For the text-containing cell, return its midpoint in (X, Y) coordinate format. 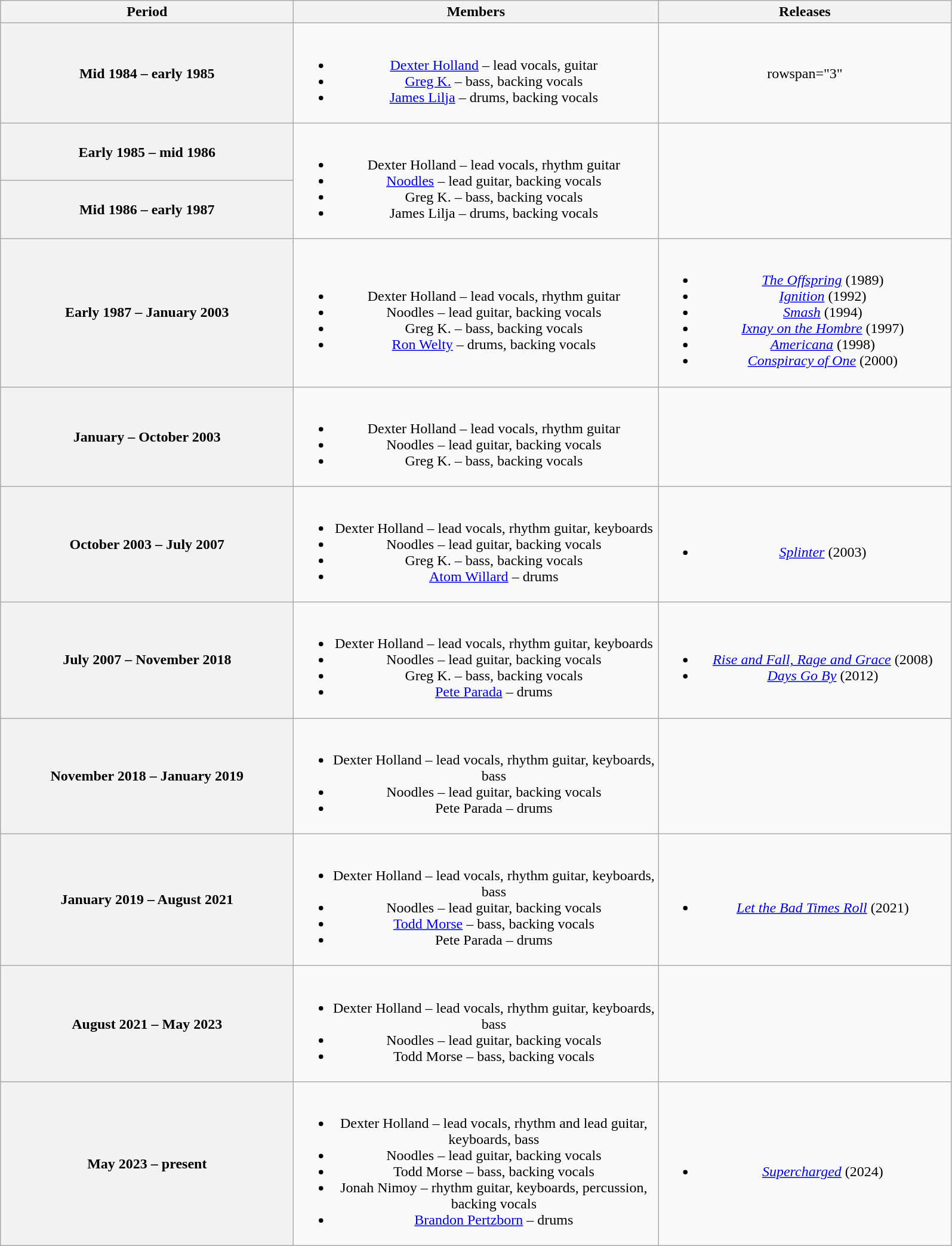
Members (476, 12)
Releases (805, 12)
Dexter Holland – lead vocals, rhythm guitar, keyboards, bassNoodles – lead guitar, backing vocalsPete Parada – drums (476, 776)
Let the Bad Times Roll (2021) (805, 900)
Dexter Holland – lead vocals, rhythm guitarNoodles – lead guitar, backing vocalsGreg K. – bass, backing vocalsRon Welty – drums, backing vocals (476, 313)
Dexter Holland – lead vocals, rhythm guitar, keyboardsNoodles – lead guitar, backing vocalsGreg K. – bass, backing vocalsPete Parada – drums (476, 660)
July 2007 – November 2018 (147, 660)
November 2018 – January 2019 (147, 776)
January – October 2003 (147, 437)
Early 1987 – January 2003 (147, 313)
August 2021 – May 2023 (147, 1023)
Dexter Holland – lead vocals, rhythm guitarNoodles – lead guitar, backing vocalsGreg K. – bass, backing vocals (476, 437)
Dexter Holland – lead vocals, rhythm guitar, keyboardsNoodles – lead guitar, backing vocalsGreg K. – bass, backing vocalsAtom Willard – drums (476, 544)
Early 1985 – mid 1986 (147, 152)
The Offspring (1989)Ignition (1992)Smash (1994)Ixnay on the Hombre (1997)Americana (1998)Conspiracy of One (2000) (805, 313)
Mid 1984 – early 1985 (147, 73)
Mid 1986 – early 1987 (147, 210)
Dexter Holland – lead vocals, rhythm guitarNoodles – lead guitar, backing vocalsGreg K. – bass, backing vocalsJames Lilja – drums, backing vocals (476, 181)
Rise and Fall, Rage and Grace (2008)Days Go By (2012) (805, 660)
Supercharged (2024) (805, 1164)
May 2023 – present (147, 1164)
Dexter Holland – lead vocals, rhythm guitar, keyboards, bassNoodles – lead guitar, backing vocalsTodd Morse – bass, backing vocalsPete Parada – drums (476, 900)
January 2019 – August 2021 (147, 900)
Splinter (2003) (805, 544)
Dexter Holland – lead vocals, guitarGreg K. – bass, backing vocalsJames Lilja – drums, backing vocals (476, 73)
rowspan="3" (805, 73)
October 2003 – July 2007 (147, 544)
Period (147, 12)
Dexter Holland – lead vocals, rhythm guitar, keyboards, bassNoodles – lead guitar, backing vocalsTodd Morse – bass, backing vocals (476, 1023)
